Output the [X, Y] coordinate of the center of the cell containing the given text.  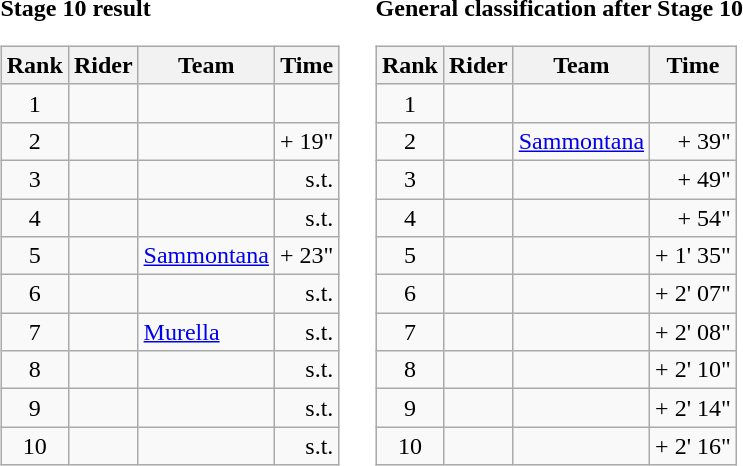
Murella [206, 332]
+ 2' 08" [694, 332]
+ 23" [306, 256]
+ 2' 14" [694, 408]
+ 2' 16" [694, 446]
+ 39" [694, 141]
+ 49" [694, 179]
+ 1' 35" [694, 256]
+ 19" [306, 141]
+ 2' 10" [694, 370]
+ 54" [694, 217]
+ 2' 07" [694, 294]
